Extract the (X, Y) coordinate from the center of the cell holding the provided text.  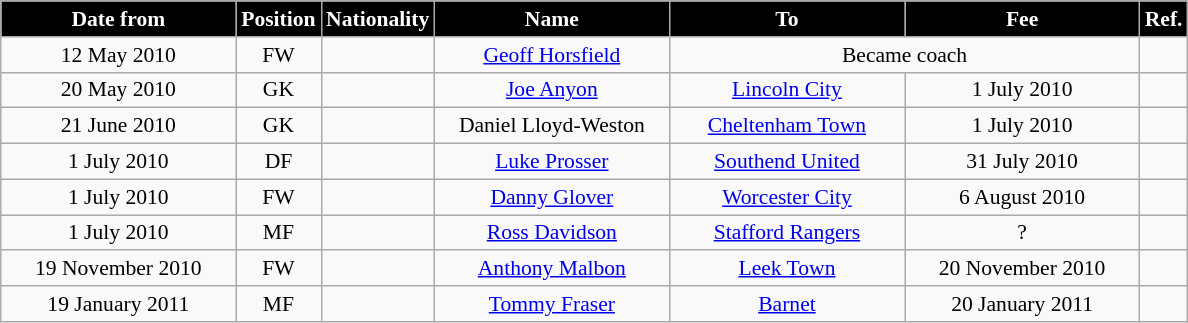
20 January 2011 (1022, 304)
Cheltenham Town (786, 126)
Tommy Fraser (552, 304)
Daniel Lloyd-Weston (552, 126)
Name (552, 19)
31 July 2010 (1022, 162)
21 June 2010 (118, 126)
Leek Town (786, 269)
Lincoln City (786, 90)
Barnet (786, 304)
DF (278, 162)
Position (278, 19)
6 August 2010 (1022, 197)
? (1022, 233)
19 January 2011 (118, 304)
Date from (118, 19)
Worcester City (786, 197)
Danny Glover (552, 197)
Geoff Horsfield (552, 55)
20 November 2010 (1022, 269)
Southend United (786, 162)
Became coach (904, 55)
20 May 2010 (118, 90)
Fee (1022, 19)
12 May 2010 (118, 55)
Luke Prosser (552, 162)
Ross Davidson (552, 233)
Nationality (378, 19)
19 November 2010 (118, 269)
Stafford Rangers (786, 233)
Anthony Malbon (552, 269)
To (786, 19)
Joe Anyon (552, 90)
Ref. (1164, 19)
